Return (X, Y) of the center of cell containing provided text 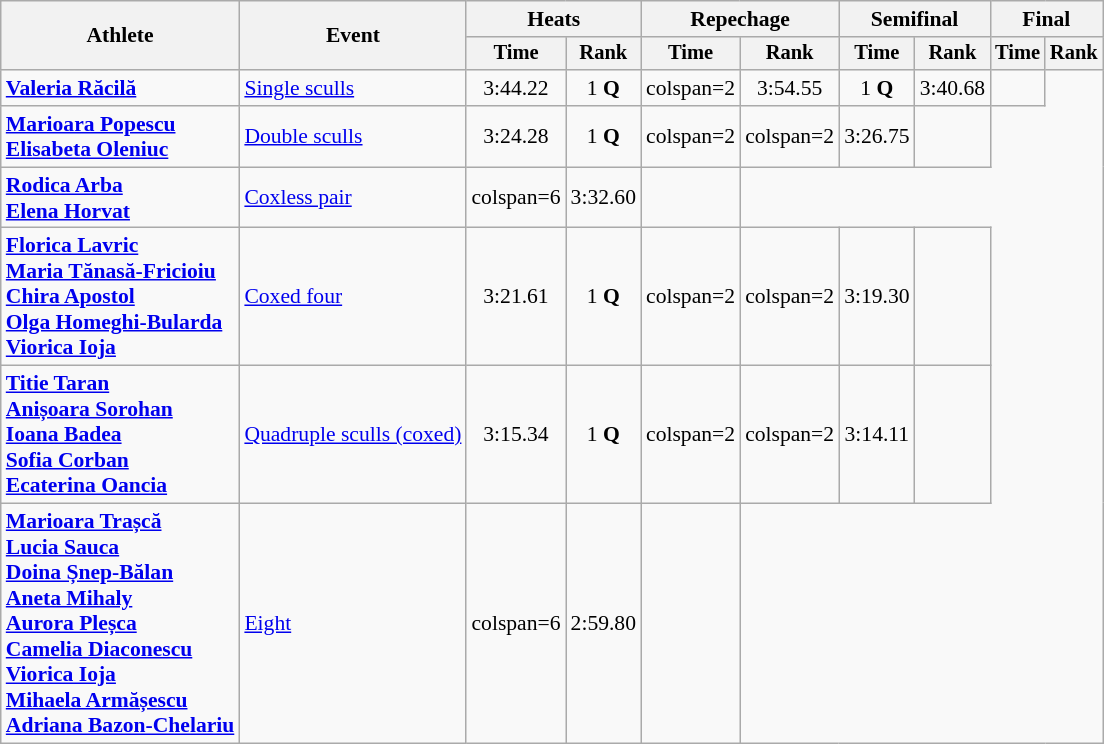
3:44.22 (516, 88)
Marioara TrașcăLucia SaucaDoina Șnep-BălanAneta MihalyAurora PleșcaCamelia DiaconescuViorica IojaMihaela ArmășescuAdriana Bazon-Chelariu (120, 624)
Marioara PopescuElisabeta Oleniuc (120, 136)
Repechage (740, 19)
Coxed four (352, 297)
Valeria Răcilă (120, 88)
Eight (352, 624)
Final (1046, 19)
Florica LavricMaria Tănasă-FricioiuChira ApostolOlga Homeghi-BulardaViorica Ioja (120, 297)
Athlete (120, 36)
Rodica ArbaElena Horvat (120, 198)
Coxless pair (352, 198)
3:14.11 (876, 435)
Event (352, 36)
3:21.61 (516, 297)
Single sculls (352, 88)
3:54.55 (790, 88)
3:32.60 (604, 198)
3:15.34 (516, 435)
3:24.28 (516, 136)
Double sculls (352, 136)
Heats (554, 19)
3:40.68 (952, 88)
3:19.30 (876, 297)
Titie TaranAnișoara SorohanIoana BadeaSofia CorbanEcaterina Oancia (120, 435)
3:26.75 (876, 136)
2:59.80 (604, 624)
Quadruple sculls (coxed) (352, 435)
Semifinal (914, 19)
